Search for the cell housing the specified text and yield its [X, Y] center coordinate. 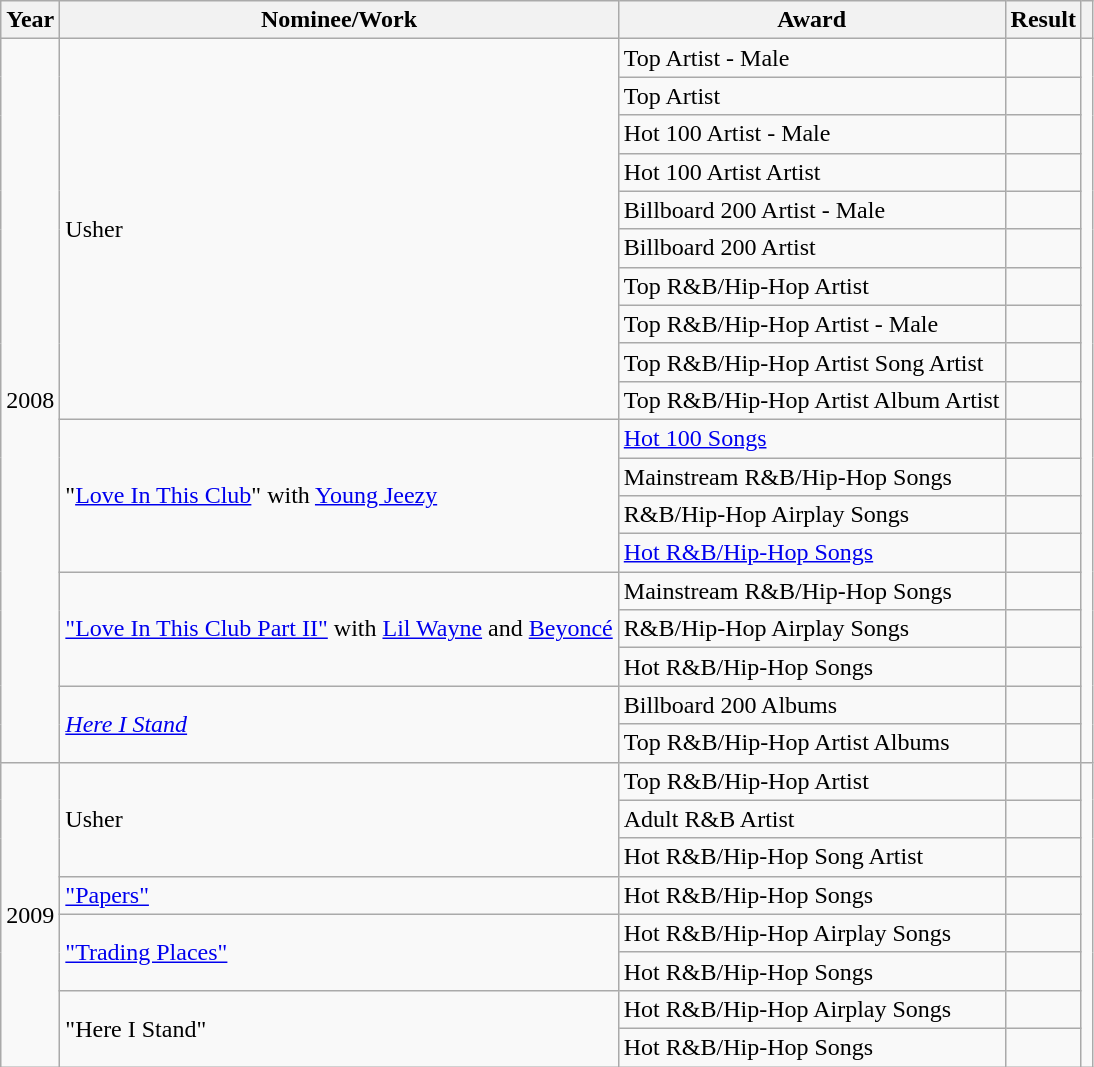
Year [30, 20]
Billboard 200 Artist [812, 248]
"Love In This Club" with Young Jeezy [339, 495]
Billboard 200 Artist - Male [812, 210]
"Papers" [339, 895]
Top R&B/Hip-Hop Artist Album Artist [812, 400]
2009 [30, 914]
"Trading Places" [339, 952]
Top Artist [812, 96]
Hot 100 Artist Artist [812, 172]
Top R&B/Hip-Hop Artist Albums [812, 743]
"Here I Stand" [339, 1028]
Result [1043, 20]
Top Artist - Male [812, 58]
Top R&B/Hip-Hop Artist - Male [812, 324]
Top R&B/Hip-Hop Artist Song Artist [812, 362]
Billboard 200 Albums [812, 705]
Hot 100 Artist - Male [812, 134]
Nominee/Work [339, 20]
Award [812, 20]
Adult R&B Artist [812, 819]
"Love In This Club Part II" with Lil Wayne and Beyoncé [339, 629]
2008 [30, 400]
Hot R&B/Hip-Hop Song Artist [812, 857]
Here I Stand [339, 724]
Hot 100 Songs [812, 438]
